Provide the (x, y) coordinate of the cell's center where the given text is located.  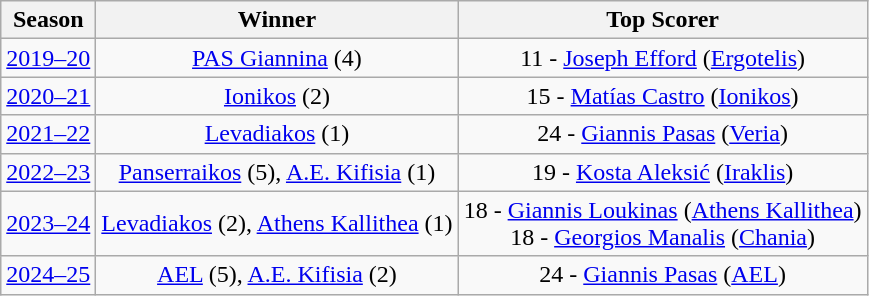
2019–20 (48, 58)
2021–22 (48, 134)
PAS Giannina (4) (277, 58)
24 - Giannis Pasas (AEL) (662, 275)
2023–24 (48, 224)
24 - Giannis Pasas (Veria) (662, 134)
19 - Kosta Aleksić (Iraklis) (662, 172)
Panserraikos (5), A.E. Kifisia (1) (277, 172)
Levadiakos (2), Athens Kallithea (1) (277, 224)
Levadiakos (1) (277, 134)
Ionikos (2) (277, 96)
Winner (277, 20)
11 - Joseph Efford (Ergotelis) (662, 58)
2022–23 (48, 172)
2020–21 (48, 96)
15 - Matías Castro (Ionikos) (662, 96)
AEL (5), A.E. Kifisia (2) (277, 275)
Top Scorer (662, 20)
18 - Giannis Loukinas (Athens Kallithea)18 - Georgios Manalis (Chania) (662, 224)
2024–25 (48, 275)
Season (48, 20)
